From the cell containing the given text, extract its center point as (x, y) coordinate. 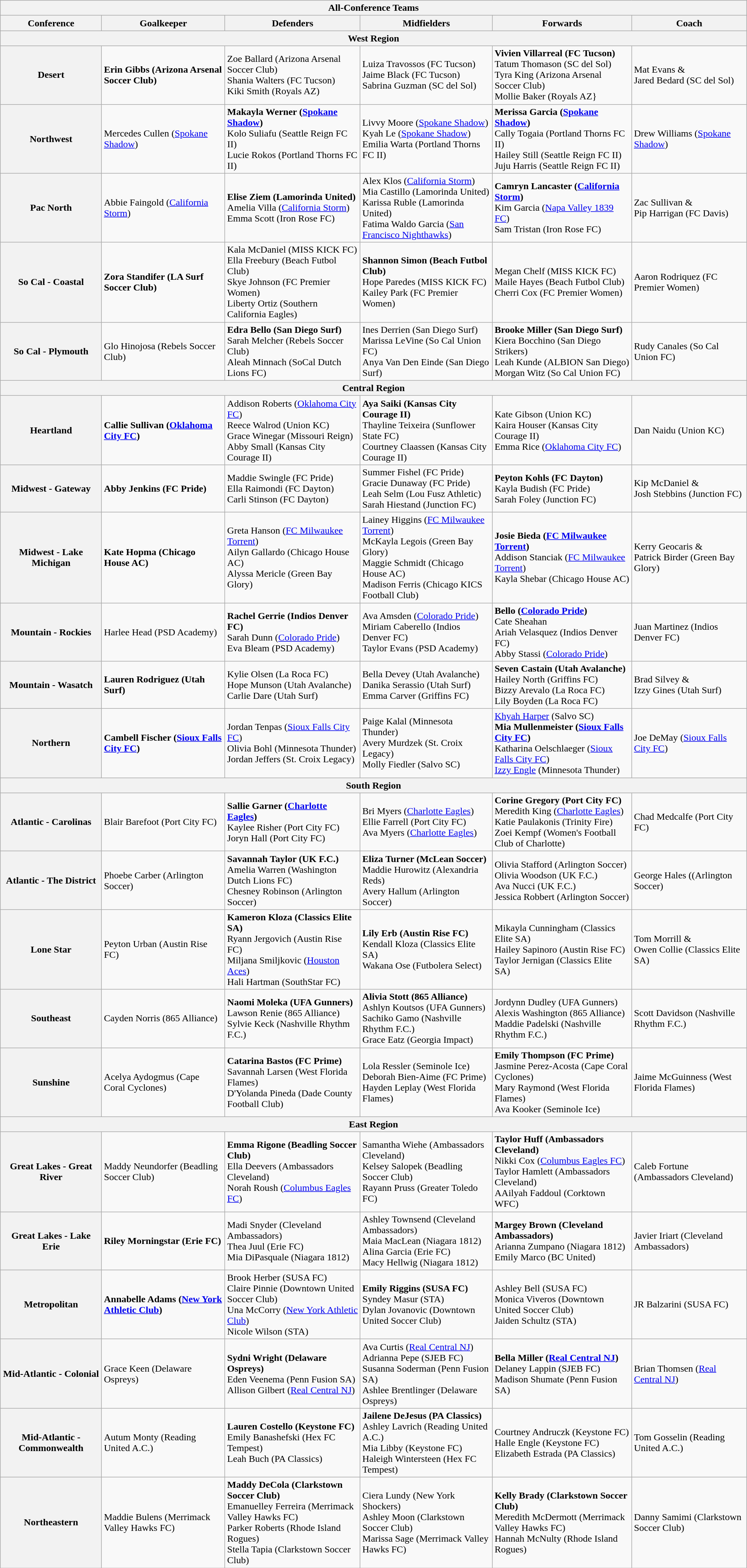
Midfielders (426, 23)
Heartland (51, 430)
Peyton Urban (Austin Rise FC) (164, 949)
Paige Kalal (Minnesota Thunder)Avery Murdzek (St. Croix Legacy)Molly Fiedler (Salvo SC) (426, 743)
So Cal - Coastal (51, 282)
Jordynn Dudley (UFA Gunners)Alexis Washington (865 Alliance)Maddie Padelski (Nashville Rhythm F.C.) (562, 1018)
Southeast (51, 1018)
Bello (Colorado Pride)Cate Sheahan Ariah Velasquez (Indios Denver FC)Abby Stassi (Colorado Pride) (562, 632)
Courtney Andruczk (Keystone FC)Halle Engle (Keystone FC)Elizabeth Estrada (PA Classics) (562, 1442)
Megan Chelf (MISS KICK FC)Maile Hayes (Beach Futbol Club)Cherri Cox (FC Premier Women) (562, 282)
Northwest (51, 139)
Zac Sullivan &Pip Harrigan (FC Davis) (689, 208)
Camryn Lancaster (California Storm)Kim Garcia (Napa Valley 1839 FC)Sam Tristan (Iron Rose FC) (562, 208)
Kerry Geocaris &Patrick Birder (Green Bay Glory) (689, 557)
Dan Naidu (Union KC) (689, 430)
Abby Jenkins (FC Pride) (164, 488)
Alivia Stott (865 Alliance)Ashlyn Koutsos (UFA Gunners)Sachiko Gamo (Nashville Rhythm F.C.)Grace Eatz (Georgia Impact) (426, 1018)
Cayden Norris (865 Alliance) (164, 1018)
South Region (373, 785)
Lone Star (51, 949)
Aaron Rodriquez (FC Premier Women) (689, 282)
Ashley Townsend (Cleveland Ambassadors)Maia MacLean (Niagara 1812)Alina Garcia (Erie FC)Macy Hellwig (Niagara 1812) (426, 1241)
Zora Standifer (LA Surf Soccer Club) (164, 282)
Abbie Faingold (California Storm) (164, 208)
Maddy Neundorfer (Beadling Soccer Club) (164, 1172)
Central Region (373, 388)
Samantha Wiehe (Ambassadors Cleveland)Kelsey Salopek (Beadling Soccer Club)Rayann Pruss (Greater Toledo FC) (426, 1172)
Olivia Stafford (Arlington Soccer)Olivia Woodson (UK F.C.)Ava Nucci (UK F.C.)Jessica Robbert (Arlington Soccer) (562, 880)
Mid-Atlantic - Colonial (51, 1374)
Lola Ressler (Seminole Ice)Deborah Bien-Aime (FC Prime)Hayden Leplay (West Florida Flames) (426, 1082)
Rachel Gerrie (Indios Denver FC)Sarah Dunn (Colorado Pride)Eva Bleam (PSD Academy) (293, 632)
Maddie Bulens (Merrimack Valley Hawks FC) (164, 1522)
Aya Saiki (Kansas City Courage II)Thayline Teixeira (Sunflower State FC)Courtney Claassen (Kansas City Courage II) (426, 430)
Lily Erb (Austin Rise FC)Kendall Kloza (Classics Elite SA)Wakana Ose (Futbolera Select) (426, 949)
All-Conference Teams (373, 8)
Phoebe Carber (Arlington Soccer) (164, 880)
Mountain - Wasatch (51, 685)
Rudy Canales (So Cal Union FC) (689, 351)
Mid-Atlantic - Commonwealth (51, 1442)
Sunshine (51, 1082)
Eliza Turner (McLean Soccer)Maddie Hurowitz (Alexandria Reds)Avery Hallum (Arlington Soccer) (426, 880)
Forwards (562, 23)
George Hales ((Arlington Soccer) (689, 880)
Lauren Rodriguez (Utah Surf) (164, 685)
Livvy Moore (Spokane Shadow)Kyah Le (Spokane Shadow)Emilia Warta (Portland Thorns FC II) (426, 139)
Javier Iriart (Cleveland Ambassadors) (689, 1241)
Great Lakes - Great River (51, 1172)
Vivien Villarreal (FC Tucson)Tatum Thomason (SC del Sol)Tyra King (Arizona Arsenal Soccer Club)Mollie Baker (Royals AZ} (562, 75)
Metropolitan (51, 1304)
West Region (373, 38)
Luiza Travossos (FC Tucson)Jaime Black (FC Tucson)Sabrina Guzman (SC del Sol) (426, 75)
Midwest - Gateway (51, 488)
Erin Gibbs (Arizona Arsenal Soccer Club) (164, 75)
So Cal - Plymouth (51, 351)
Kate Hopma (Chicago House AC) (164, 557)
Elise Ziem (Lamorinda United)Amelia Villa (California Storm)Emma Scott (Iron Rose FC) (293, 208)
Atlantic - The District (51, 880)
Grace Keen (Delaware Ospreys) (164, 1374)
Makayla Werner (Spokane Shadow)Kolo Suliafu (Seattle Reign FC II)Lucie Rokos (Portland Thorns FC II) (293, 139)
Jordan Tenpas (Sioux Falls City FC)Olivia Bohl (Minnesota Thunder)Jordan Jeffers (St. Croix Legacy) (293, 743)
Coach (689, 23)
Blair Barefoot (Port City FC) (164, 822)
Ava Curtis (Real Central NJ)Adrianna Pepe (SJEB FC)Susanna Soderman (Penn Fusion SA)Ashlee Brentlinger (Delaware Ospreys) (426, 1374)
Glo Hinojosa (Rebels Soccer Club) (164, 351)
Chad Medcalfe (Port City FC) (689, 822)
Kelly Brady (Clarkstown Soccer Club)Meredith McDermott (Merrimack Valley Hawks FC)Hannah McNulty (Rhode Island Rogues) (562, 1522)
Maddie Swingle (FC Pride)Ella Raimondi (FC Dayton)Carli Stinson (FC Dayton) (293, 488)
Greta Hanson (FC Milwaukee Torrent)Ailyn Gallardo (Chicago House AC)Alyssa Mericle (Green Bay Glory) (293, 557)
Margey Brown (Cleveland Ambassadors)Arianna Zumpano (Niagara 1812)Emily Marco (BC United) (562, 1241)
Kate Gibson (Union KC)Kaira Houser (Kansas City Courage II)Emma Rice (Oklahoma City FC) (562, 430)
Autum Monty (Reading United A.C.) (164, 1442)
Kip McDaniel &Josh Stebbins (Junction FC) (689, 488)
Khyah Harper (Salvo SC)Mia Mullenmeister (Sioux Falls City FC)Katharina Oelschlaeger (Sioux Falls City FC)Izzy Engle (Minnesota Thunder) (562, 743)
Summer Fishel (FC Pride)Gracie Dunaway (FC Pride)Leah Selm (Lou Fusz Athletic)Sarah Hiestand (Junction FC) (426, 488)
Brian Thomsen (Real Central NJ) (689, 1374)
Emily Thompson (FC Prime)Jasmine Perez-Acosta (Cape Coral Cyclones)Mary Raymond (West Florida Flames)Ava Kooker (Seminole Ice) (562, 1082)
Danny Samimi (Clarkstown Soccer Club) (689, 1522)
Taylor Huff (Ambassadors Cleveland)Nikki Cox (Columbus Eagles FC)Taylor Hamlett (Ambassadors Cleveland)AAilyah Faddoul (Corktown WFC) (562, 1172)
Madi Snyder (Cleveland Ambassadors)Thea Juul (Erie FC)Mia DiPasquale (Niagara 1812) (293, 1241)
Edra Bello (San Diego Surf)Sarah Melcher (Rebels Soccer Club)Aleah Minnach (SoCal Dutch Lions FC) (293, 351)
Catarina Bastos (FC Prime)Savannah Larsen (West Florida Flames)D'Yolanda Pineda (Dade County Football Club) (293, 1082)
Annabelle Adams (New York Athletic Club) (164, 1304)
Ines Derrien (San Diego Surf)Marissa LeVine (So Cal Union FC)Anya Van Den Einde (San Diego Surf) (426, 351)
Defenders (293, 23)
Ava Amsden (Colorado Pride)Miriam Caberello (Indios Denver FC)Taylor Evans (PSD Academy) (426, 632)
Alex Klos (California Storm)Mia Castillo (Lamorinda United)Karissa Ruble (Lamorinda United)Fatima Waldo Garcia (San Francisco Nighthawks) (426, 208)
JR Balzarini (SUSA FC) (689, 1304)
Tom Gosselin (Reading United A.C.) (689, 1442)
Peyton Kohls (FC Dayton)Kayla Budish (FC Pride)Sarah Foley (Junction FC) (562, 488)
Jaime McGuinness (West Florida Flames) (689, 1082)
Pac North (51, 208)
Ashley Bell (SUSA FC)Monica Viveros (Downtown United Soccer Club)Jaiden Schultz (STA) (562, 1304)
Lauren Costello (Keystone FC)Emily Banashefski (Hex FC Tempest)Leah Buch (PA Classics) (293, 1442)
Atlantic - Carolinas (51, 822)
Northern (51, 743)
Jailene DeJesus (PA Classics)Ashley Lavrich (Reading United A.C.)Mia Libby (Keystone FC)Haleigh Wintersteen (Hex FC Tempest) (426, 1442)
Emma Rigone (Beadling Soccer Club)Ella Deevers (Ambassadors Cleveland)Norah Roush (Columbus Eagles FC) (293, 1172)
Juan Martinez (Indios Denver FC) (689, 632)
Mountain - Rockies (51, 632)
Lainey Higgins (FC Milwaukee Torrent)McKayla Legois (Green Bay Glory)Maggie Schmidt (Chicago House AC)Madison Ferris (Chicago KICS Football Club) (426, 557)
Ciera Lundy (New York Shockers)Ashley Moon (Clarkstown Soccer Club)Marissa Sage (Merrimack Valley Hawks FC) (426, 1522)
Bri Myers (Charlotte Eagles)Ellie Farrell (Port City FC)Ava Myers (Charlotte Eagles) (426, 822)
Brad Silvey &Izzy Gines (Utah Surf) (689, 685)
Kylie Olsen (La Roca FC)Hope Munson (Utah Avalanche)Carlie Dare (Utah Surf) (293, 685)
Harlee Head (PSD Academy) (164, 632)
Bella Miller (Real Central NJ)Delaney Lappin (SJEB FC)Madison Shumate (Penn Fusion SA) (562, 1374)
Seven Castain (Utah Avalanche)Hailey North (Griffins FC)Bizzy Arevalo (La Roca FC)Lily Boyden (La Roca FC) (562, 685)
Drew Williams (Spokane Shadow) (689, 139)
Mat Evans &Jared Bedard (SC del Sol) (689, 75)
Corine Gregory (Port City FC)Meredith King (Charlotte Eagles)Katie Paulakonis (Trinity Fire)Zoei Kempf (Women's Football Club of Charlotte) (562, 822)
Northeastern (51, 1522)
Bella Devey (Utah Avalanche)Danika Serassio (Utah Surf)Emma Carver (Griffins FC) (426, 685)
Great Lakes - Lake Erie (51, 1241)
Naomi Moleka (UFA Gunners)Lawson Renie (865 Alliance)Sylvie Keck (Nashville Rhythm F.C.) (293, 1018)
Joe DeMay (Sioux Falls City FC) (689, 743)
Midwest - Lake Michigan (51, 557)
Merissa Garcia (Spokane Shadow)Cally Togaia (Portland Thorns FC II)Hailey Still (Seattle Reign FC II)Juju Harris (Seattle Reign FC II) (562, 139)
Riley Morningstar (Erie FC) (164, 1241)
Cambell Fischer (Sioux Falls City FC) (164, 743)
Kala McDaniel (MISS KICK FC)Ella Freebury (Beach Futbol Club)Skye Johnson (FC Premier Women)Liberty Ortiz (Southern California Eagles) (293, 282)
Caleb Fortune (Ambassadors Cleveland) (689, 1172)
Mercedes Cullen (Spokane Shadow) (164, 139)
East Region (373, 1124)
Shannon Simon (Beach Futbol Club)Hope Paredes (MISS KICK FC)Kailey Park (FC Premier Women) (426, 282)
Mikayla Cunningham (Classics Elite SA)Hailey Sapinoro (Austin Rise FC)Taylor Jernigan (Classics Elite SA) (562, 949)
Brooke Miller (San Diego Surf)Kiera Bocchino (San Diego Strikers)Leah Kunde (ALBION San Diego)Morgan Witz (So Cal Union FC) (562, 351)
Sydni Wright (Delaware Ospreys)Eden Veenema (Penn Fusion SA)Allison Gilbert (Real Central NJ) (293, 1374)
Callie Sullivan (Oklahoma City FC) (164, 430)
Acelya Aydogmus (Cape Coral Cyclones) (164, 1082)
Addison Roberts (Oklahoma City FC)Reece Walrod (Union KC)Grace Winegar (Missouri Reign)Abby Small (Kansas City Courage II) (293, 430)
Desert (51, 75)
Sallie Garner (Charlotte Eagles)Kaylee Risher (Port City FC)Joryn Hall (Port City FC) (293, 822)
Goalkeeper (164, 23)
Kameron Kloza (Classics Elite SA)Ryann Jergovich (Austin Rise FC)Miljana Smiljkovic (Houston Aces)Hali Hartman (SouthStar FC) (293, 949)
Zoe Ballard (Arizona Arsenal Soccer Club)Shania Walters (FC Tucson)Kiki Smith (Royals AZ) (293, 75)
Emily Riggins (SUSA FC)Syndey Masur (STA)Dylan Jovanovic (Downtown United Soccer Club) (426, 1304)
Conference (51, 23)
Brook Herber (SUSA FC)Claire Pinnie (Downtown United Soccer Club)Una McCorry (New York Athletic Club)Nicole Wilson (STA) (293, 1304)
Scott Davidson (Nashville Rhythm F.C.) (689, 1018)
Savannah Taylor (UK F.C.)Amelia Warren (Washington Dutch Lions FC)Chesney Robinson (Arlington Soccer) (293, 880)
Tom Morrill & Owen Collie (Classics Elite SA) (689, 949)
Josie Bieda (FC Milwaukee Torrent)Addison Stanciak (FC Milwaukee Torrent)Kayla Shebar (Chicago House AC) (562, 557)
